For the text-containing cell, return its midpoint in [X, Y] coordinate format. 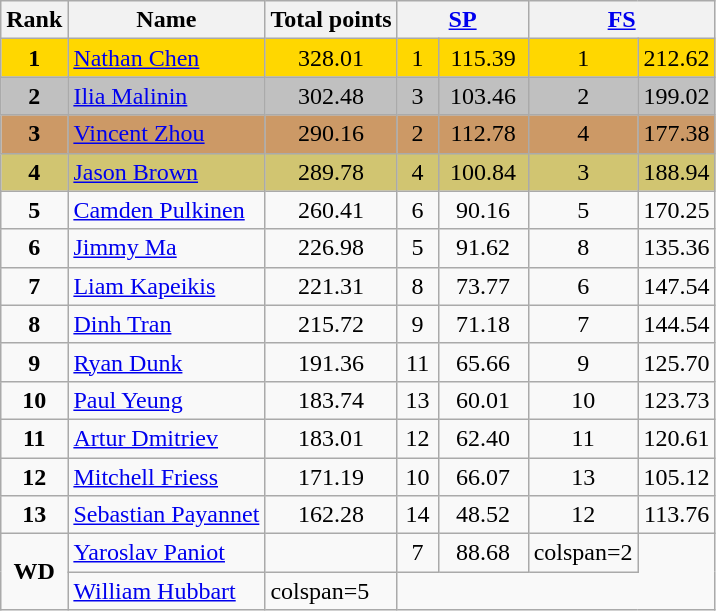
147.54 [676, 286]
Artur Dmitriev [166, 438]
Vincent Zhou [166, 134]
103.46 [483, 96]
170.25 [676, 210]
212.62 [676, 58]
199.02 [676, 96]
144.54 [676, 324]
215.72 [331, 324]
colspan=2 [583, 553]
Sebastian Payannet [166, 515]
120.61 [676, 438]
188.94 [676, 172]
260.41 [331, 210]
221.31 [331, 286]
91.62 [483, 248]
colspan=5 [331, 591]
125.70 [676, 362]
Jason Brown [166, 172]
14 [418, 515]
48.52 [483, 515]
SP [462, 20]
Ilia Malinin [166, 96]
105.12 [676, 477]
88.68 [483, 553]
Ryan Dunk [166, 362]
66.07 [483, 477]
Dinh Tran [166, 324]
Name [166, 20]
290.16 [331, 134]
183.74 [331, 400]
62.40 [483, 438]
162.28 [331, 515]
112.78 [483, 134]
123.73 [676, 400]
302.48 [331, 96]
65.66 [483, 362]
Yaroslav Paniot [166, 553]
115.39 [483, 58]
171.19 [331, 477]
328.01 [331, 58]
Paul Yeung [166, 400]
Total points [331, 20]
Rank [34, 20]
60.01 [483, 400]
Mitchell Friess [166, 477]
73.77 [483, 286]
183.01 [331, 438]
90.16 [483, 210]
William Hubbart [166, 591]
WD [34, 572]
289.78 [331, 172]
71.18 [483, 324]
100.84 [483, 172]
113.76 [676, 515]
Jimmy Ma [166, 248]
Nathan Chen [166, 58]
191.36 [331, 362]
Camden Pulkinen [166, 210]
226.98 [331, 248]
Liam Kapeikis [166, 286]
177.38 [676, 134]
FS [622, 20]
135.36 [676, 248]
